For the text-containing cell, return its midpoint in (X, Y) coordinate format. 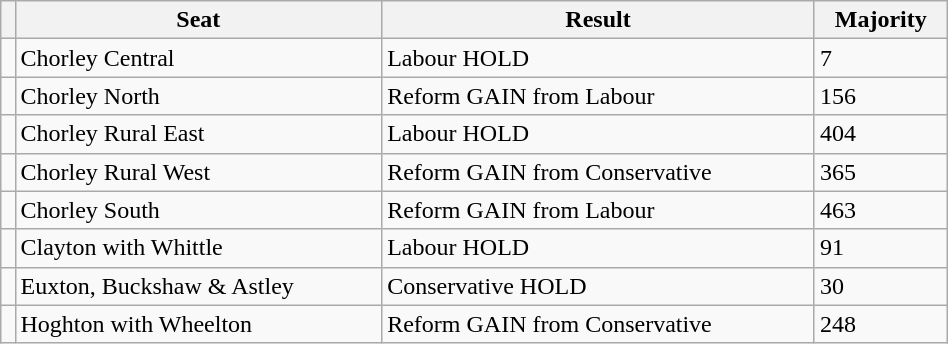
365 (880, 172)
Conservative HOLD (598, 286)
Chorley Rural East (198, 134)
30 (880, 286)
156 (880, 96)
Clayton with Whittle (198, 248)
Hoghton with Wheelton (198, 324)
463 (880, 210)
Chorley South (198, 210)
Euxton, Buckshaw & Astley (198, 286)
Seat (198, 20)
7 (880, 58)
91 (880, 248)
Chorley Central (198, 58)
Result (598, 20)
404 (880, 134)
Majority (880, 20)
Chorley North (198, 96)
Chorley Rural West (198, 172)
248 (880, 324)
